Return the [X, Y] coordinate for the center point of the cell that contains the specified text.  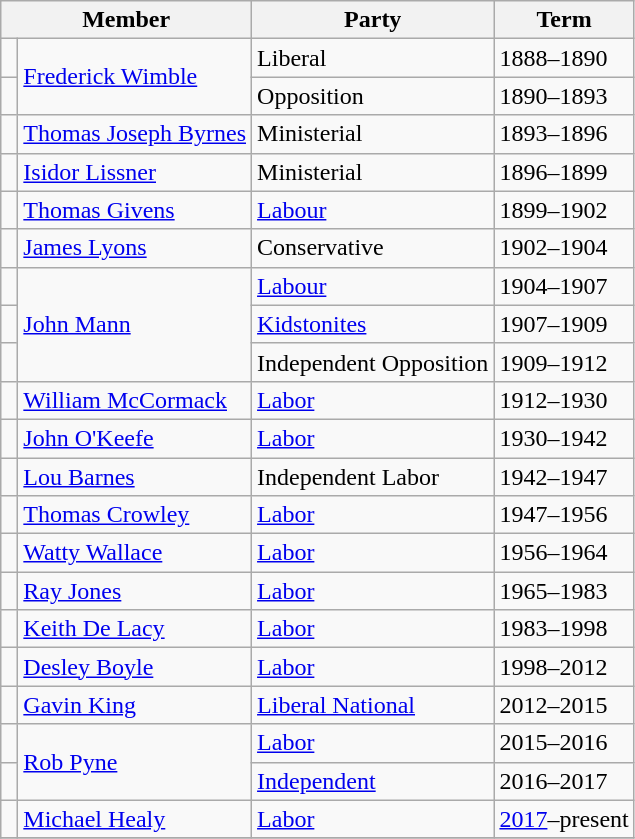
Liberal National [373, 705]
1965–1983 [564, 591]
Member [126, 20]
1899–1902 [564, 210]
1998–2012 [564, 667]
Conservative [373, 248]
John O'Keefe [135, 438]
2015–2016 [564, 743]
2017–present [564, 819]
1983–1998 [564, 629]
Kidstonites [373, 324]
1902–1904 [564, 248]
1947–1956 [564, 515]
1956–1964 [564, 553]
Watty Wallace [135, 553]
1904–1907 [564, 286]
Michael Healy [135, 819]
Independent [373, 781]
1912–1930 [564, 400]
Desley Boyle [135, 667]
1942–1947 [564, 477]
1896–1899 [564, 172]
James Lyons [135, 248]
Opposition [373, 96]
William McCormack [135, 400]
Thomas Givens [135, 210]
2016–2017 [564, 781]
Thomas Crowley [135, 515]
Term [564, 20]
Keith De Lacy [135, 629]
1907–1909 [564, 324]
1893–1896 [564, 134]
Ray Jones [135, 591]
1888–1890 [564, 58]
1909–1912 [564, 362]
Liberal [373, 58]
Gavin King [135, 705]
Thomas Joseph Byrnes [135, 134]
Isidor Lissner [135, 172]
Lou Barnes [135, 477]
1930–1942 [564, 438]
2012–2015 [564, 705]
1890–1893 [564, 96]
Party [373, 20]
Rob Pyne [135, 762]
Independent Labor [373, 477]
Frederick Wimble [135, 77]
John Mann [135, 324]
Independent Opposition [373, 362]
